Determine the (x, y) coordinate at the center of the cell enclosing the given text.  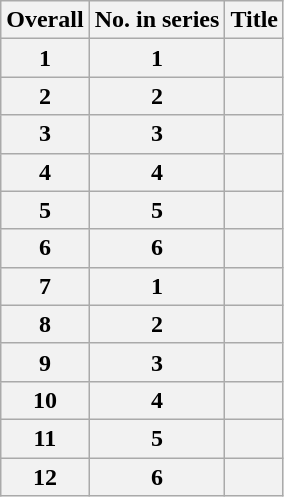
8 (45, 324)
11 (45, 438)
9 (45, 362)
No. in series (157, 20)
12 (45, 477)
10 (45, 400)
7 (45, 286)
Title (254, 20)
Overall (45, 20)
